Locate the cell with the specified text and output its [X, Y] center coordinate. 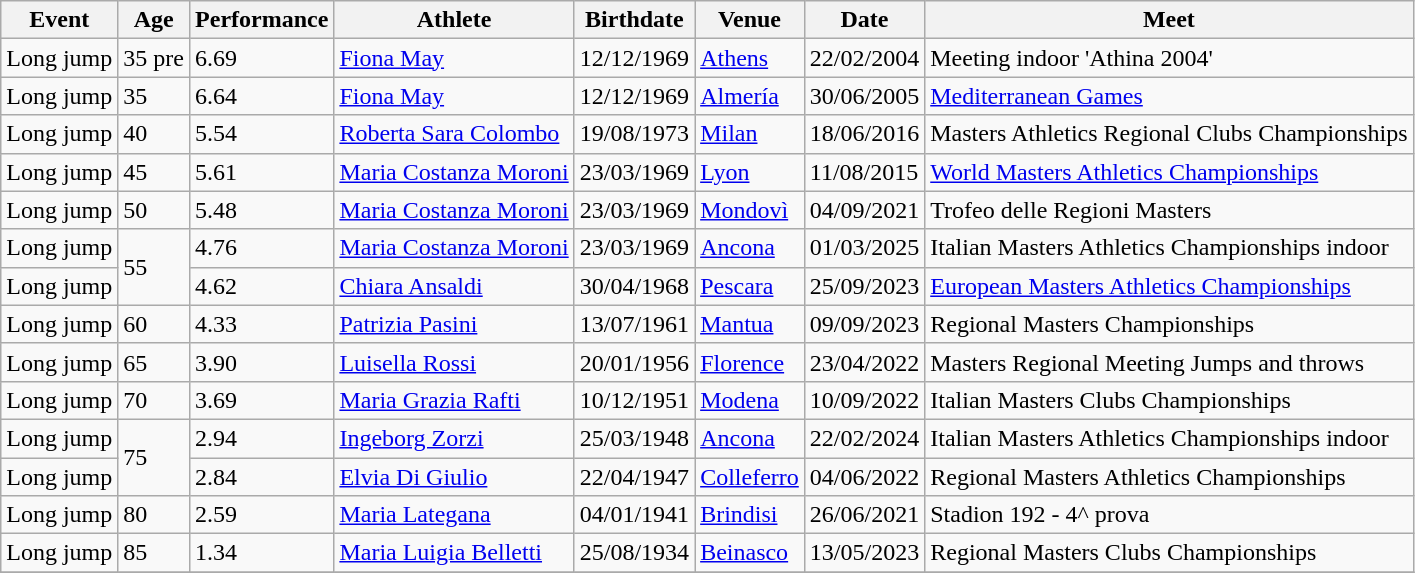
Venue [750, 20]
Date [864, 20]
Maria Lategana [454, 515]
Maria Grazia Rafti [454, 400]
22/02/2004 [864, 58]
25/09/2023 [864, 286]
25/08/1934 [634, 553]
50 [154, 210]
30/04/1968 [634, 286]
23/04/2022 [864, 362]
Brindisi [750, 515]
Lyon [750, 172]
Maria Luigia Belletti [454, 553]
Athens [750, 58]
60 [154, 324]
85 [154, 553]
Regional Masters Athletics Championships [1169, 477]
1.34 [262, 553]
Meet [1169, 20]
Performance [262, 20]
Masters Athletics Regional Clubs Championships [1169, 134]
01/03/2025 [864, 248]
25/03/1948 [634, 438]
5.54 [262, 134]
26/06/2021 [864, 515]
2.94 [262, 438]
Ingeborg Zorzi [454, 438]
30/06/2005 [864, 96]
11/08/2015 [864, 172]
Regional Masters Clubs Championships [1169, 553]
09/09/2023 [864, 324]
3.90 [262, 362]
Beinasco [750, 553]
6.64 [262, 96]
Event [60, 20]
04/01/1941 [634, 515]
Almería [750, 96]
Trofeo delle Regioni Masters [1169, 210]
45 [154, 172]
5.48 [262, 210]
2.84 [262, 477]
4.62 [262, 286]
Patrizia Pasini [454, 324]
19/08/1973 [634, 134]
Luisella Rossi [454, 362]
Roberta Sara Colombo [454, 134]
Stadion 192 - 4^ prova [1169, 515]
Masters Regional Meeting Jumps and throws [1169, 362]
Age [154, 20]
3.69 [262, 400]
70 [154, 400]
75 [154, 457]
Colleferro [750, 477]
04/06/2022 [864, 477]
04/09/2021 [864, 210]
6.69 [262, 58]
22/02/2024 [864, 438]
4.33 [262, 324]
35 [154, 96]
18/06/2016 [864, 134]
Elvia Di Giulio [454, 477]
Pescara [750, 286]
Italian Masters Clubs Championships [1169, 400]
Florence [750, 362]
65 [154, 362]
Athlete [454, 20]
World Masters Athletics Championships [1169, 172]
Meeting indoor 'Athina 2004' [1169, 58]
Regional Masters Championships [1169, 324]
80 [154, 515]
Mantua [750, 324]
20/01/1956 [634, 362]
35 pre [154, 58]
10/12/1951 [634, 400]
Birthdate [634, 20]
Mediterranean Games [1169, 96]
Chiara Ansaldi [454, 286]
2.59 [262, 515]
10/09/2022 [864, 400]
13/07/1961 [634, 324]
13/05/2023 [864, 553]
5.61 [262, 172]
22/04/1947 [634, 477]
40 [154, 134]
Milan [750, 134]
55 [154, 267]
Mondovì [750, 210]
Modena [750, 400]
4.76 [262, 248]
European Masters Athletics Championships [1169, 286]
